For the text-containing cell, return its midpoint in [x, y] coordinate format. 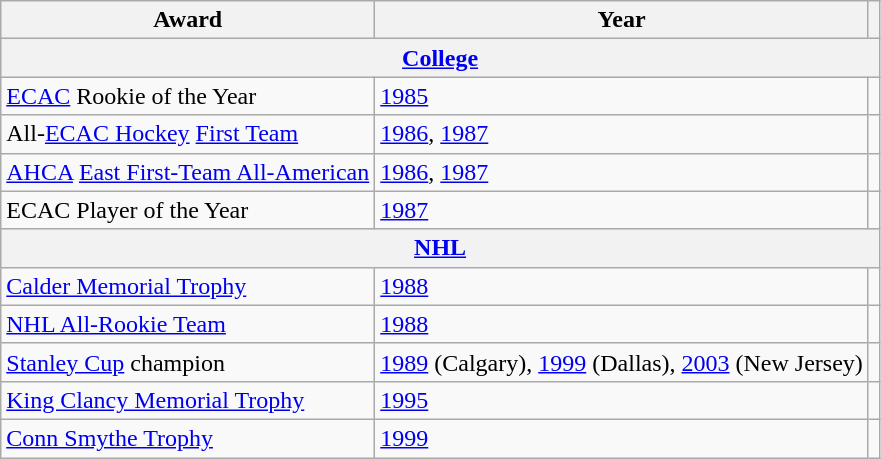
Stanley Cup champion [188, 362]
NHL All-Rookie Team [188, 324]
ECAC Rookie of the Year [188, 96]
King Clancy Memorial Trophy [188, 400]
All-ECAC Hockey First Team [188, 134]
1987 [622, 210]
Award [188, 20]
College [440, 58]
Conn Smythe Trophy [188, 438]
Year [622, 20]
1999 [622, 438]
NHL [440, 248]
Calder Memorial Trophy [188, 286]
ECAC Player of the Year [188, 210]
1995 [622, 400]
1989 (Calgary), 1999 (Dallas), 2003 (New Jersey) [622, 362]
AHCA East First-Team All-American [188, 172]
1985 [622, 96]
